Output the [X, Y] coordinate of the center of the cell containing the given text.  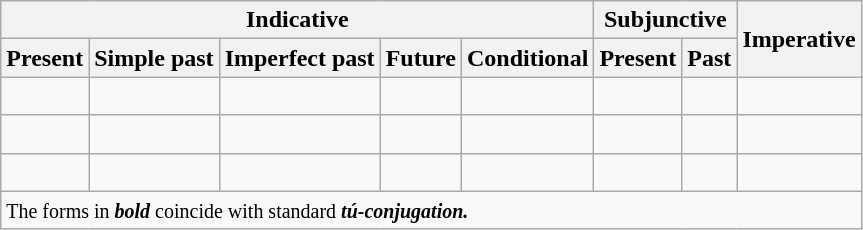
Imperative [799, 39]
Past [710, 58]
The forms in bold coincide with standard tú-conjugation. [431, 210]
Simple past [154, 58]
Imperfect past [300, 58]
Conditional [527, 58]
Future [420, 58]
Subjunctive [666, 20]
Indicative [298, 20]
